Scan for the cell matching the given text and deliver its (X, Y) coordinate at center. 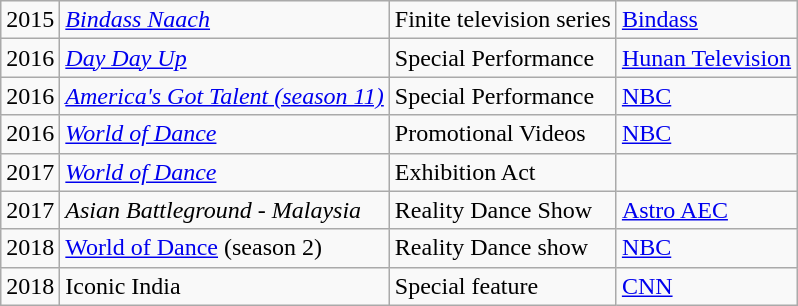
Reality Dance show (502, 248)
CNN (706, 286)
Bindass (706, 20)
Reality Dance Show (502, 210)
Finite television series (502, 20)
World of Dance (season 2) (225, 248)
Promotional Videos (502, 134)
Hunan Television (706, 58)
Special feature (502, 286)
2015 (30, 20)
Astro AEC (706, 210)
Day Day Up (225, 58)
America's Got Talent (season 11) (225, 96)
Asian Battleground - Malaysia (225, 210)
Exhibition Act (502, 172)
Bindass Naach (225, 20)
Iconic India (225, 286)
